From the cell containing the given text, extract its center point as [x, y] coordinate. 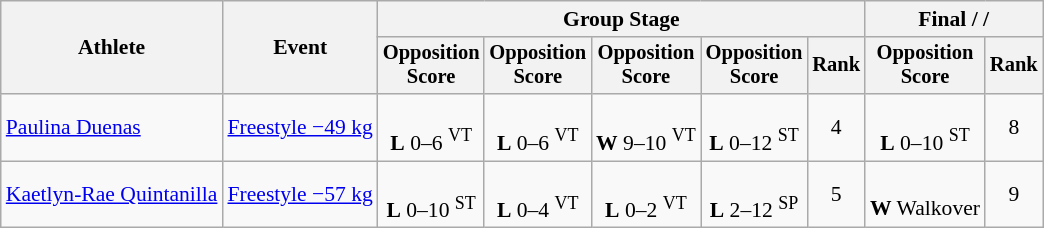
Paulina Duenas [112, 128]
L 2–12 SP [754, 194]
5 [836, 194]
Final / / [954, 19]
Freestyle −49 kg [300, 128]
W 9–10 VT [646, 128]
L 0–4 VT [538, 194]
Group Stage [622, 19]
Event [300, 48]
Kaetlyn-Rae Quintanilla [112, 194]
Freestyle −57 kg [300, 194]
L 0–2 VT [646, 194]
L 0–12 ST [754, 128]
4 [836, 128]
9 [1014, 194]
8 [1014, 128]
Athlete [112, 48]
W Walkover [925, 194]
